Find where the given text appears and provide that cell's center as [x, y] coordinate. 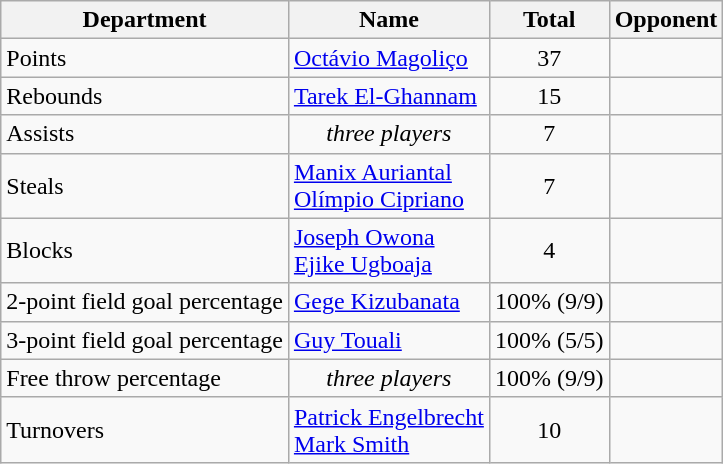
Steals [145, 186]
Manix Auriantal Olímpio Cipriano [388, 186]
Patrick Engelbrecht Mark Smith [388, 430]
100% (5/5) [549, 340]
Rebounds [145, 96]
Name [388, 20]
37 [549, 58]
Blocks [145, 250]
15 [549, 96]
Turnovers [145, 430]
Guy Touali [388, 340]
Octávio Magoliço [388, 58]
Points [145, 58]
4 [549, 250]
Gege Kizubanata [388, 302]
Joseph Owona Ejike Ugboaja [388, 250]
2-point field goal percentage [145, 302]
3-point field goal percentage [145, 340]
10 [549, 430]
Department [145, 20]
Total [549, 20]
Assists [145, 134]
Opponent [666, 20]
Tarek El-Ghannam [388, 96]
Free throw percentage [145, 378]
